Identify which cell holds the provided text, then report its (x, y) central coordinate. 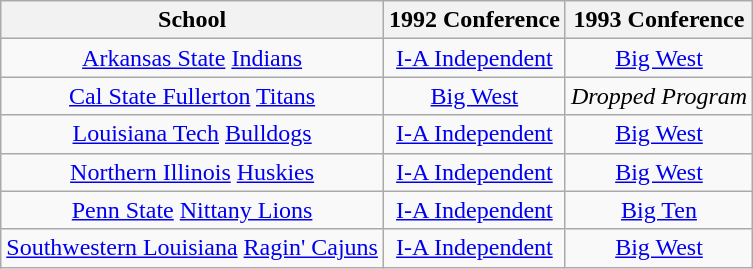
Cal State Fullerton Titans (192, 96)
School (192, 20)
1993 Conference (658, 20)
Penn State Nittany Lions (192, 210)
Southwestern Louisiana Ragin' Cajuns (192, 248)
Dropped Program (658, 96)
1992 Conference (474, 20)
Arkansas State Indians (192, 58)
Big Ten (658, 210)
Northern Illinois Huskies (192, 172)
Louisiana Tech Bulldogs (192, 134)
